Find where the given text appears and provide that cell's center as (X, Y) coordinate. 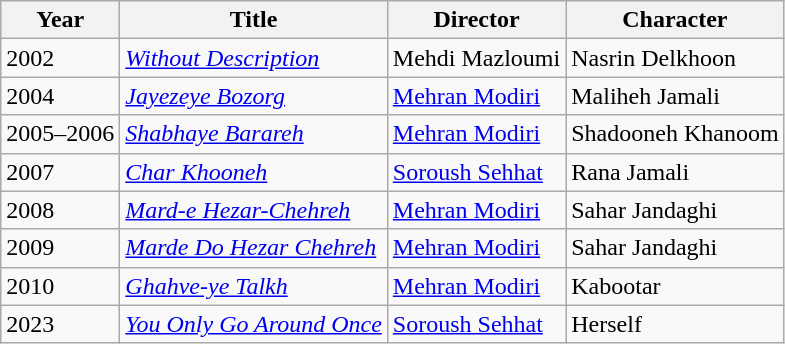
Mehdi Mazloumi (476, 58)
Nasrin Delkhoon (675, 58)
2005–2006 (60, 134)
2023 (60, 324)
2008 (60, 210)
2010 (60, 286)
Ghahve-ye Talkh (254, 286)
Year (60, 20)
Herself (675, 324)
Director (476, 20)
Rana Jamali (675, 172)
2009 (60, 248)
You Only Go Around Once (254, 324)
Maliheh Jamali (675, 96)
Jayezeye Bozorg (254, 96)
2007 (60, 172)
Char Khooneh (254, 172)
Without Description (254, 58)
Marde Do Hezar Chehreh (254, 248)
Shadooneh Khanoom (675, 134)
2004 (60, 96)
Mard-e Hezar-Chehreh (254, 210)
Title (254, 20)
Kabootar (675, 286)
Character (675, 20)
2002 (60, 58)
Shabhaye Barareh (254, 134)
